From the cell containing the given text, extract its center point as [x, y] coordinate. 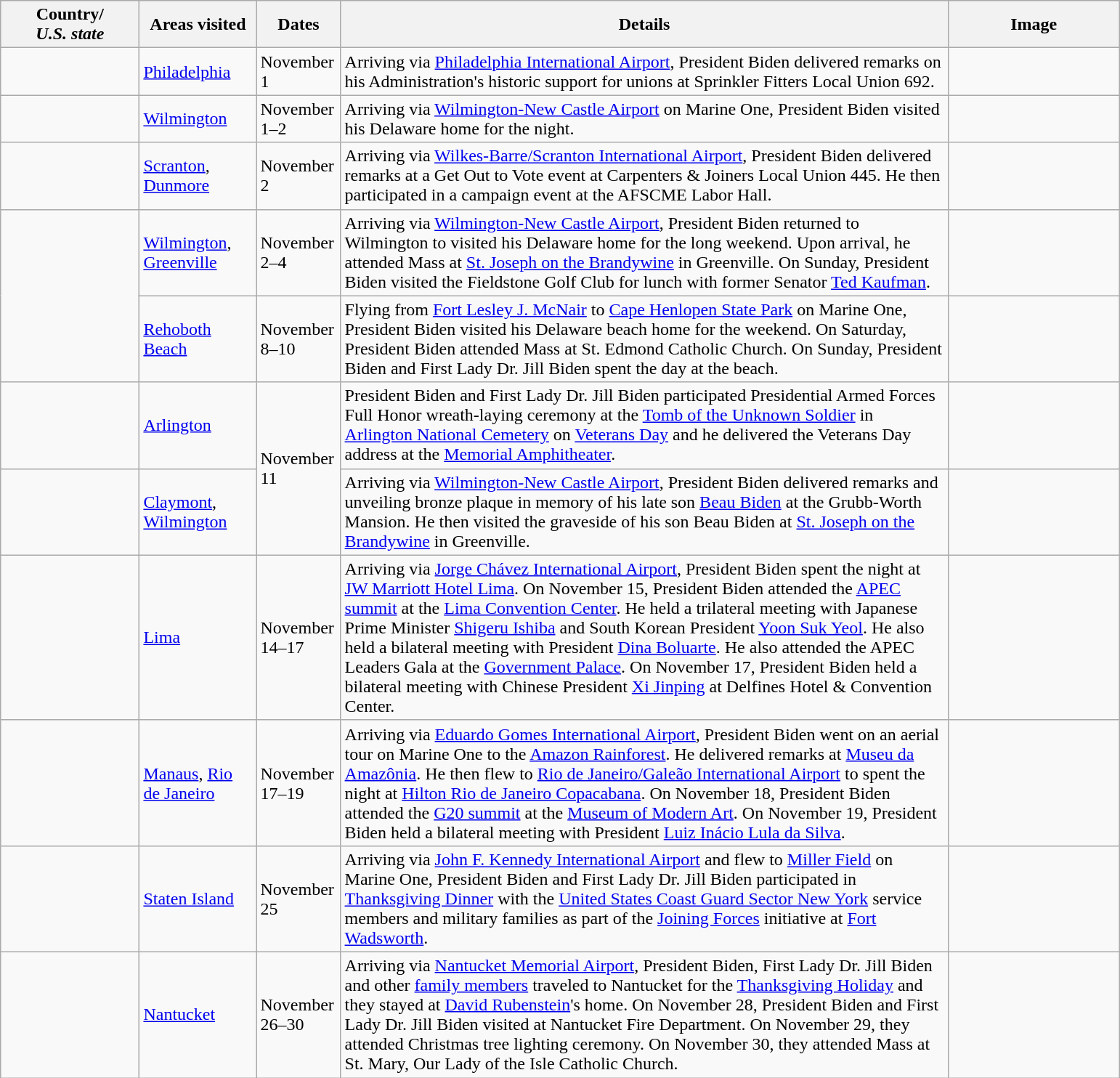
November 1–2 [299, 119]
November 2 [299, 176]
November 17–19 [299, 783]
November 26–30 [299, 1014]
November 25 [299, 899]
Philadelphia [198, 71]
November 2–4 [299, 253]
November 11 [299, 469]
Wilmington, Greenville [198, 253]
Rehoboth Beach [198, 339]
Scranton, Dunmore [198, 176]
Nantucket [198, 1014]
November 14–17 [299, 638]
Dates [299, 25]
Areas visited [198, 25]
Image [1034, 25]
Country/U.S. state [70, 25]
Staten Island [198, 899]
Details [644, 25]
Lima [198, 638]
November 1 [299, 71]
Arlington [198, 426]
November 8–10 [299, 339]
Wilmington [198, 119]
Arriving via Wilmington-New Castle Airport on Marine One, President Biden visited his Delaware home for the night. [644, 119]
Claymont, Wilmington [198, 511]
Manaus, Rio de Janeiro [198, 783]
